Scan for the cell matching the given text and deliver its [x, y] coordinate at center. 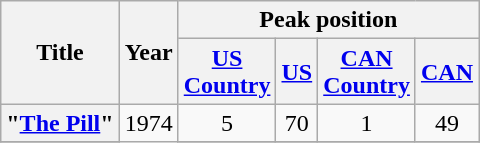
CAN [446, 72]
1974 [148, 123]
USCountry [227, 72]
5 [227, 123]
70 [297, 123]
"The Pill" [60, 123]
Title [60, 52]
Year [148, 52]
Peak position [328, 20]
1 [367, 123]
CANCountry [367, 72]
US [297, 72]
49 [446, 123]
